Capture the cell that displays the provided text and extract its (x, y) central coordinate. 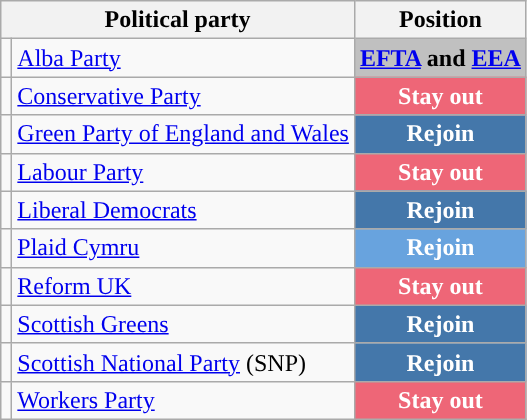
Alba Party (184, 58)
Political party (178, 20)
Plaid Cymru (184, 248)
Labour Party (184, 172)
Scottish National Party (SNP) (184, 362)
Position (440, 20)
Liberal Democrats (184, 210)
Green Party of England and Wales (184, 134)
EFTA and EEA (440, 58)
Reform UK (184, 286)
Scottish Greens (184, 324)
Conservative Party (184, 96)
Workers Party (184, 400)
